Locate the cell with the specified text and output its (X, Y) center coordinate. 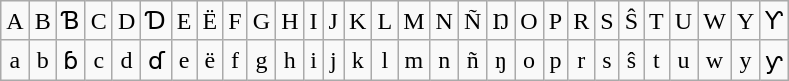
l (385, 60)
y (745, 60)
W (715, 21)
N (444, 21)
F (235, 21)
w (715, 60)
ŋ (501, 60)
Ŝ (631, 21)
t (657, 60)
Ƴ (774, 21)
o (529, 60)
ñ (472, 60)
g (261, 60)
Ñ (472, 21)
i (314, 60)
h (290, 60)
ŝ (631, 60)
G (261, 21)
Ë (210, 21)
O (529, 21)
n (444, 60)
Ɓ (70, 21)
ɓ (70, 60)
L (385, 21)
C (98, 21)
M (414, 21)
I (314, 21)
U (683, 21)
Ŋ (501, 21)
B (42, 21)
P (555, 21)
p (555, 60)
j (333, 60)
d (126, 60)
Ɗ (156, 21)
a (15, 60)
T (657, 21)
m (414, 60)
H (290, 21)
k (358, 60)
S (607, 21)
u (683, 60)
c (98, 60)
Y (745, 21)
ƴ (774, 60)
f (235, 60)
r (582, 60)
K (358, 21)
ë (210, 60)
e (184, 60)
A (15, 21)
ɗ (156, 60)
E (184, 21)
b (42, 60)
R (582, 21)
D (126, 21)
s (607, 60)
J (333, 21)
